Detect which cell encompasses the target text, then output its (x, y) center coordinate. 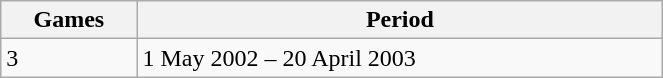
1 May 2002 – 20 April 2003 (400, 58)
Games (69, 20)
Period (400, 20)
3 (69, 58)
